Scan for the cell matching the given text and deliver its (x, y) coordinate at center. 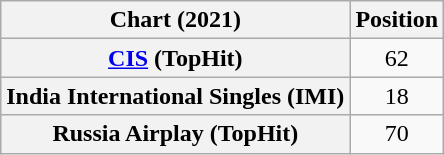
70 (397, 134)
62 (397, 58)
India International Singles (IMI) (176, 96)
Russia Airplay (TopHit) (176, 134)
Chart (2021) (176, 20)
CIS (TopHit) (176, 58)
Position (397, 20)
18 (397, 96)
